Search for the cell housing the specified text and yield its (x, y) center coordinate. 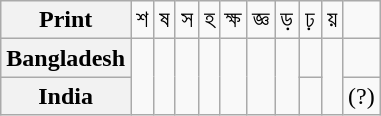
ক্ষ (234, 20)
শ (142, 20)
ঢ় (310, 20)
ষ (165, 20)
Print (66, 20)
India (66, 96)
য় (332, 20)
হ (209, 20)
স (186, 20)
(?) (362, 96)
Bangladesh (66, 58)
ড় (288, 20)
জ্ঞ (261, 20)
